Pinpoint the cell where the given text exists, returning its (x, y) midpoint coordinate. 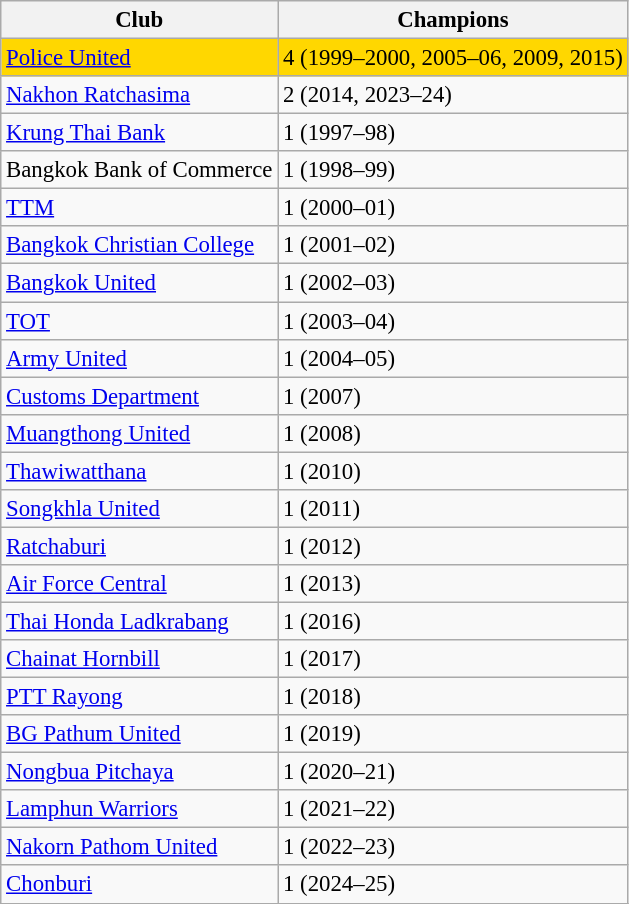
Bangkok United (140, 283)
Chonburi (140, 885)
Customs Department (140, 396)
Songkhla United (140, 509)
1 (2001–02) (453, 245)
1 (2022–23) (453, 847)
1 (2010) (453, 471)
Nakhon Ratchasima (140, 95)
1 (2016) (453, 621)
PTT Rayong (140, 697)
Ratchaburi (140, 546)
Nongbua Pitchaya (140, 772)
1 (2011) (453, 509)
Muangthong United (140, 433)
Thawiwatthana (140, 471)
1 (2002–03) (453, 283)
1 (2004–05) (453, 358)
BG Pathum United (140, 734)
1 (1998–99) (453, 170)
1 (2024–25) (453, 885)
1 (2013) (453, 584)
2 (2014, 2023–24) (453, 95)
1 (1997–98) (453, 133)
Bangkok Christian College (140, 245)
1 (2020–21) (453, 772)
TOT (140, 321)
Police United (140, 58)
1 (2017) (453, 659)
1 (2003–04) (453, 321)
Champions (453, 20)
TTM (140, 208)
Krung Thai Bank (140, 133)
1 (2021–22) (453, 809)
Lamphun Warriors (140, 809)
4 (1999–2000, 2005–06, 2009, 2015) (453, 58)
Army United (140, 358)
1 (2007) (453, 396)
1 (2008) (453, 433)
Bangkok Bank of Commerce (140, 170)
Nakorn Pathom United (140, 847)
Air Force Central (140, 584)
Club (140, 20)
1 (2018) (453, 697)
1 (2019) (453, 734)
1 (2000–01) (453, 208)
1 (2012) (453, 546)
Thai Honda Ladkrabang (140, 621)
Chainat Hornbill (140, 659)
